Return [x, y] of the center of cell containing provided text 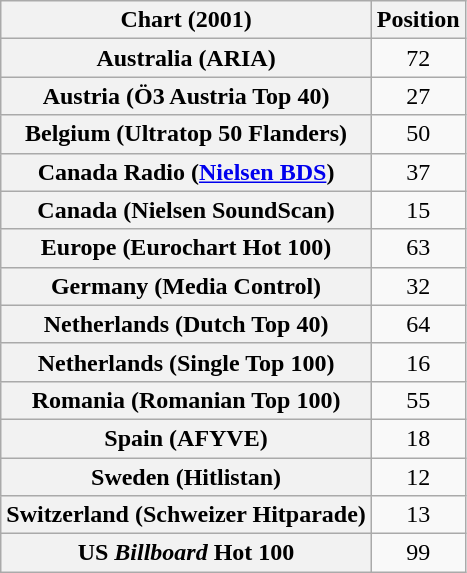
Sweden (Hitlistan) [186, 477]
Belgium (Ultratop 50 Flanders) [186, 134]
32 [418, 286]
Spain (AFYVE) [186, 438]
55 [418, 400]
US Billboard Hot 100 [186, 553]
Austria (Ö3 Austria Top 40) [186, 96]
37 [418, 172]
Netherlands (Dutch Top 40) [186, 324]
50 [418, 134]
Switzerland (Schweizer Hitparade) [186, 515]
72 [418, 58]
Germany (Media Control) [186, 286]
13 [418, 515]
15 [418, 210]
16 [418, 362]
Europe (Eurochart Hot 100) [186, 248]
Position [418, 20]
64 [418, 324]
63 [418, 248]
99 [418, 553]
27 [418, 96]
12 [418, 477]
Romania (Romanian Top 100) [186, 400]
Australia (ARIA) [186, 58]
Chart (2001) [186, 20]
Canada Radio (Nielsen BDS) [186, 172]
Netherlands (Single Top 100) [186, 362]
Canada (Nielsen SoundScan) [186, 210]
18 [418, 438]
